Determine the (X, Y) coordinate at the center of the cell enclosing the given text.  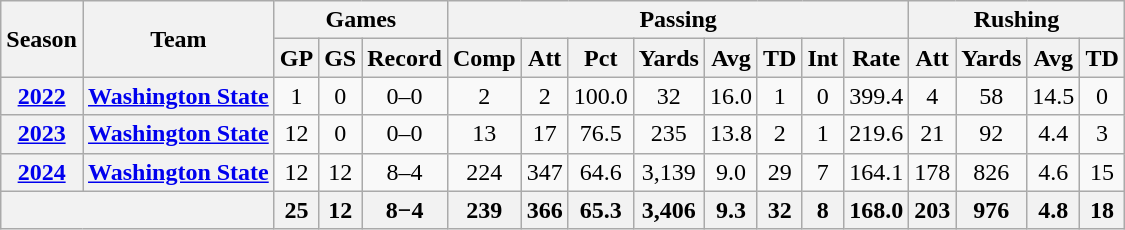
2023 (42, 134)
976 (992, 210)
168.0 (876, 210)
GP (296, 58)
178 (932, 172)
17 (544, 134)
Team (178, 39)
3,406 (668, 210)
76.5 (600, 134)
2024 (42, 172)
65.3 (600, 210)
239 (484, 210)
4.8 (1054, 210)
100.0 (600, 96)
3 (1102, 134)
347 (544, 172)
13 (484, 134)
Season (42, 39)
58 (992, 96)
13.8 (730, 134)
Record (405, 58)
16.0 (730, 96)
15 (1102, 172)
219.6 (876, 134)
Games (360, 20)
7 (823, 172)
9.3 (730, 210)
4 (932, 96)
399.4 (876, 96)
Comp (484, 58)
366 (544, 210)
4.6 (1054, 172)
8 (823, 210)
224 (484, 172)
18 (1102, 210)
Passing (678, 20)
GS (340, 58)
3,139 (668, 172)
Rushing (1017, 20)
235 (668, 134)
14.5 (1054, 96)
203 (932, 210)
8–4 (405, 172)
25 (296, 210)
4.4 (1054, 134)
164.1 (876, 172)
29 (779, 172)
21 (932, 134)
92 (992, 134)
Rate (876, 58)
64.6 (600, 172)
8−4 (405, 210)
Int (823, 58)
2022 (42, 96)
9.0 (730, 172)
826 (992, 172)
Pct (600, 58)
